Detect which cell encompasses the target text, then output its [X, Y] center coordinate. 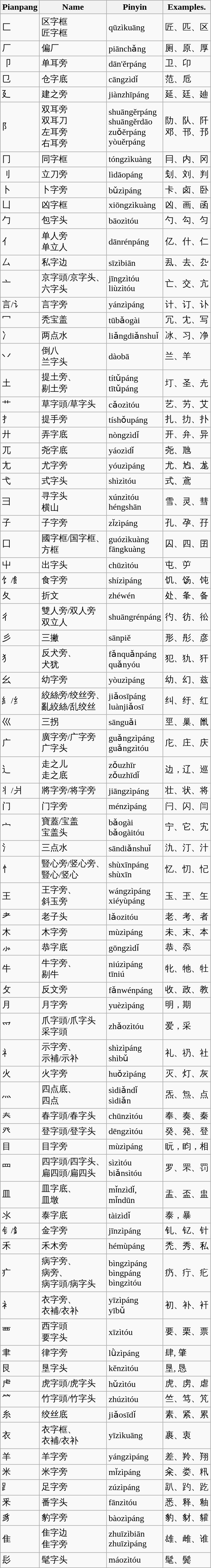
絞絲旁/绞丝旁、亂絞絲/乱绞丝 [73, 701]
盂、盃、盅 [186, 1194]
niúzìpángtīniú [135, 969]
病字旁、病旁、病字頭/病字头 [73, 1273]
shìzìpángshìbǔ [135, 1053]
区字框匠字框 [73, 27]
刬、刘、判 [186, 175]
sānguǎi [135, 722]
尤字旁 [73, 466]
亠 [20, 284]
月 [20, 1005]
zhuīzìbiān zhuīzìpáng [135, 1539]
圢、圣、圥 [186, 383]
豎心旁/竖心旁、豎心/竖心 [73, 869]
氿、汀、汁 [186, 848]
jīngzìtóuliùzìtóu [135, 284]
言/讠 [20, 305]
延、廷、廸 [186, 95]
火字旁 [73, 1074]
nòngzìdǐ [135, 435]
饣/飠 [20, 581]
勺、勾、匀 [186, 221]
疒 [20, 1273]
式、鳶 [186, 481]
凵 [20, 206]
卩 [20, 63]
牛 [20, 969]
jiǎosīdǐ [135, 1415]
癸、発、登 [186, 1131]
形、彤、彦 [186, 638]
礼、礽、社 [186, 1053]
Name [73, 7]
chūzìtóu [135, 566]
癶 [20, 1131]
土 [20, 383]
玉、玊、玍 [186, 896]
计、订、讣 [186, 305]
冖 [20, 320]
钅/釒 [20, 1231]
匚 [20, 27]
sānpiě [135, 638]
雙人旁/双人旁 双立人 [73, 617]
將字旁/将字旁 [73, 791]
两点水 [73, 335]
艹 [20, 405]
亿、什、仁 [186, 242]
⺗ [20, 948]
彳 [20, 617]
bàozìpáng [135, 1518]
明，期 [186, 1005]
弋 [20, 481]
炁、炰、点 [186, 1095]
偏厂 [73, 48]
春字頭/春字头 [73, 1116]
竺、笃、竼 [186, 1400]
⻊ [20, 1488]
豹字旁 [73, 1518]
阞、队、阡邓、邗、邘 [186, 127]
尧字底 [73, 450]
豸 [20, 1518]
屯、屰 [186, 566]
shízìpáng [135, 581]
卫、卬 [186, 63]
hémùpáng [135, 1247]
隹字边隹字旁 [73, 1539]
⺮ [20, 1400]
bǔzìpáng [135, 190]
木 [20, 933]
xúnzìtóu héngshān [135, 502]
guǎngzìpángguǎngzìtóu [135, 743]
皿 [20, 1194]
亡、交、亢 [186, 284]
竹字頭/竹字头 [73, 1400]
忆、忉、忋 [186, 869]
西字頭要字头 [73, 1332]
xiōngzìkuàng [135, 206]
凶、画、函 [186, 206]
反犬旁、犬犹 [73, 659]
jiànzhīpáng [135, 95]
yánzìpáng [135, 305]
金字旁 [73, 1231]
kěnzìtóu [135, 1369]
幺 [20, 680]
牝、牠、牡 [186, 969]
牛字旁、剔牛 [73, 969]
lǎozitóu [135, 917]
尤、尥、尨 [186, 466]
衣字框、衣補/衣补 [73, 1436]
疓、疔、疕 [186, 1273]
灭、灯、灰 [186, 1074]
dān'ěrpáng [135, 63]
釆 [20, 1503]
庀、庄、庆 [186, 743]
裹、衷 [186, 1436]
开、弁、异 [186, 435]
四点底、四点 [73, 1095]
隹 [20, 1539]
艮 [20, 1369]
dēngzìtóu [135, 1131]
虎、虏、虐 [186, 1384]
处、夆、备 [186, 596]
wángzìpángxiéyùpáng [135, 896]
冂 [20, 159]
子 [20, 523]
冰、习、净 [186, 335]
折文 [73, 596]
绞丝底 [73, 1415]
走之儿走之底 [73, 770]
guózìkuàngfāngkuàng [135, 544]
火 [20, 1074]
尢 [20, 466]
糸 [20, 1415]
sīzìbiān [135, 263]
刂 [20, 175]
fǎnwénpáng [135, 990]
寻字头横山 [73, 502]
yīzìkuāng [135, 1436]
jiāngzìpáng [135, 791]
羊字旁 [73, 1457]
垦字头 [73, 1369]
yòuzìpáng [135, 680]
素、紧、累 [186, 1415]
扎、扐、扑 [186, 420]
卜 [20, 190]
爱，采 [186, 1026]
zhúzìtóu [135, 1400]
反文旁 [73, 990]
tàizìdǐ [135, 1216]
饥、饧、饨 [186, 581]
趴、趵、趷 [186, 1488]
闩、闪、闫 [186, 807]
差、羚、翔 [186, 1457]
國字框/国字框、方框 [73, 544]
单人旁单立人 [73, 242]
扌 [20, 420]
籴、娄、籸 [186, 1472]
目 [20, 1147]
泰，暴 [186, 1216]
yīzìpángyībǔ [135, 1305]
sìzìtóubiǎnsìtóu [135, 1168]
厕、原、厚 [186, 48]
食字旁 [73, 581]
禾 [20, 1247]
盶，盷，相 [186, 1147]
虍 [20, 1384]
忄 [20, 869]
hǔzìtóu [135, 1384]
zúzìpáng [135, 1488]
巛 [20, 722]
米字旁 [73, 1472]
zǐzìpáng [135, 523]
灬 [20, 1095]
恭字底 [73, 948]
冃、内、冈 [186, 159]
京字頭/京字头、六字头 [73, 284]
Pianpang [20, 7]
髦、鬓 [186, 1560]
𡗗 [20, 1116]
丬/爿 [20, 791]
彡 [20, 638]
衣 [20, 1436]
piānchǎng [135, 48]
lǜzìpáng [135, 1353]
sāndiǎnshuǐ [135, 848]
礻 [20, 1053]
shìzìtóu [135, 481]
立刀旁 [73, 175]
qūzìkuāng [135, 27]
髟 [20, 1560]
虎字頭/虎字头 [73, 1384]
chūnzìtóu [135, 1116]
cǎozìtóu [135, 405]
厾、去、厹 [186, 263]
三点水 [73, 848]
cāngzìdǐ [135, 79]
廴 [20, 95]
匠、匹、区 [186, 27]
单耳旁 [73, 63]
yáozìdǐ [135, 450]
丷 [20, 356]
氺 [20, 1216]
覀 [20, 1332]
私字边 [73, 263]
范、卮 [186, 79]
草字頭/草字头 [73, 405]
shuāngrénpáng [135, 617]
木字旁 [73, 933]
dàobā [135, 356]
豹、豺、貛 [186, 1518]
犭 [20, 659]
fǎnquǎnpángquǎnyóu [135, 659]
tūbǎogài [135, 320]
Examples. [186, 7]
番字头 [73, 1503]
边，辽、巡 [186, 770]
mǐzìpáng [135, 1472]
屮 [20, 566]
yángzìpáng [135, 1457]
老、考、者 [186, 917]
门 [20, 807]
zhéwén [135, 596]
衣字旁、衣補/衣补 [73, 1305]
双耳旁双耳刀左耳旁右耳旁 [73, 127]
亻 [20, 242]
辶 [20, 770]
收、政、教 [186, 990]
宀 [20, 827]
幼字旁 [73, 680]
垦, 恳 [186, 1369]
登字頭/登字头 [73, 1131]
㔾 [20, 79]
幼、幻、兹 [186, 680]
三拐 [73, 722]
王字旁、斜玉旁 [73, 896]
秃宝盖 [73, 320]
禿、秀、私 [186, 1247]
liǎngdiǎnshuǐ [135, 335]
shùxīnpángshùxīn [135, 869]
bāozìtóu [135, 221]
王 [20, 896]
爫 [20, 1026]
夂 [20, 596]
lìdāopáng [135, 175]
bǎogàibǎogàitóu [135, 827]
宁、它、宄 [186, 827]
fānzìtóu [135, 1503]
勹 [20, 221]
尧、虺 [186, 450]
yuèzìpáng [135, 1005]
冫 [20, 335]
罒 [20, 1168]
囗 [20, 544]
皿字底、皿墩 [73, 1194]
gōngzìdǐ [135, 948]
títǔpángtītǔpáng [135, 383]
包字头 [73, 221]
卜字旁 [73, 190]
艺、艻、艾 [186, 405]
攵 [20, 990]
寶蓋/宝盖宝盖头 [73, 827]
式字头 [73, 481]
泰字底 [73, 1216]
四字頭/四字头、扁四頭/扁四头 [73, 1168]
衤 [20, 1305]
足字旁 [73, 1488]
要、栗、票 [186, 1332]
阝 [20, 127]
广 [20, 743]
mǐnzìdǐ,mǐndūn [135, 1194]
囚、四、囝 [186, 544]
老子头 [73, 917]
罗、罘、罚 [186, 1168]
爪字頭/爪字头采字頭 [73, 1026]
示字旁、示補/示补 [73, 1053]
xīzìtóu [135, 1332]
提土旁、剔土旁 [73, 383]
巠、巢、巤 [186, 722]
卡、卤、卧 [186, 190]
聿 [20, 1353]
Pinyin [135, 7]
jīnzìpáng [135, 1231]
sìdiǎndǐsìdiǎn [135, 1095]
耂 [20, 917]
同字框 [73, 159]
zǒuzhīrzǒuzhīdǐ [135, 770]
凶字框 [73, 206]
ménzìpáng [135, 807]
zhǎozìtóu [135, 1026]
髦字头 [73, 1560]
目字旁 [73, 1147]
犯、犰、犴 [186, 659]
bìngzìpángbìngpángbìngzìtóu [135, 1273]
厶 [20, 263]
jiǎosīpángluànjiǎosī [135, 701]
米 [20, 1472]
彐 [20, 502]
孔、孕、孖 [186, 523]
yóuzìpáng [135, 466]
提手旁 [73, 420]
奉、奏、秦 [186, 1116]
厂 [20, 48]
初、补、衦 [186, 1305]
纠、纡、红 [186, 701]
廣字旁/广字旁广字头 [73, 743]
弄字底 [73, 435]
shuāngěrpángshuāngěrdāozuǒěrpángyòuěrpáng [135, 127]
兀 [20, 450]
未、末、本 [186, 933]
倒八兰字头 [73, 356]
tíshǒupáng [135, 420]
兰、羊 [186, 356]
dānrénpáng [135, 242]
子字旁 [73, 523]
冗、冘、写 [186, 320]
huǒzìpáng [135, 1074]
律字旁 [73, 1353]
máozìtóu [135, 1560]
悉、释、釉 [186, 1503]
月字旁 [73, 1005]
彴、彷、彸 [186, 617]
雪、灵、彗 [186, 502]
三撇 [73, 638]
羊 [20, 1457]
门字旁 [73, 807]
壮、状、将 [186, 791]
恭、忝 [186, 948]
出字头 [73, 566]
雄、雌、谁 [186, 1539]
仓字底 [73, 79]
钆、钇、针 [186, 1231]
建之旁 [73, 95]
氵 [20, 848]
言字旁 [73, 305]
禾木旁 [73, 1247]
tóngzìkuàng [135, 159]
肆, 肇 [186, 1353]
廾 [20, 435]
糹/纟 [20, 701]
